Extract the [x, y] coordinate from the center of the cell holding the provided text.  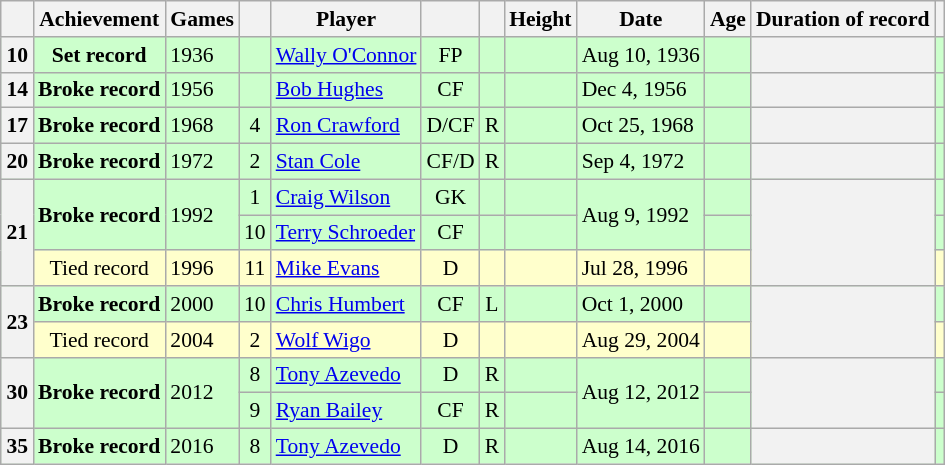
Duration of record [843, 19]
9 [255, 411]
Aug 14, 2016 [641, 447]
Aug 10, 1936 [641, 55]
D/CF [450, 126]
11 [255, 269]
Ryan Bailey [346, 411]
Mike Evans [346, 269]
21 [17, 232]
Aug 12, 2012 [641, 392]
1996 [202, 269]
1936 [202, 55]
Oct 1, 2000 [641, 304]
Oct 25, 1968 [641, 126]
30 [17, 392]
Jul 28, 1996 [641, 269]
2016 [202, 447]
Player [346, 19]
Terry Schroeder [346, 233]
1956 [202, 90]
FP [450, 55]
Aug 9, 1992 [641, 214]
Date [641, 19]
Ron Crawford [346, 126]
1968 [202, 126]
23 [17, 322]
2012 [202, 392]
14 [17, 90]
Craig Wilson [346, 197]
Achievement [99, 19]
1972 [202, 162]
2000 [202, 304]
1992 [202, 214]
CF/D [450, 162]
2004 [202, 340]
Chris Humbert [346, 304]
Aug 29, 2004 [641, 340]
17 [17, 126]
4 [255, 126]
Games [202, 19]
20 [17, 162]
L [492, 304]
Wolf Wigo [346, 340]
Height [540, 19]
Set record [99, 55]
Stan Cole [346, 162]
1 [255, 197]
Dec 4, 1956 [641, 90]
GK [450, 197]
35 [17, 447]
Sep 4, 1972 [641, 162]
Bob Hughes [346, 90]
Age [728, 19]
Wally O'Connor [346, 55]
